Determine the (x, y) coordinate at the center of the cell enclosing the given text.  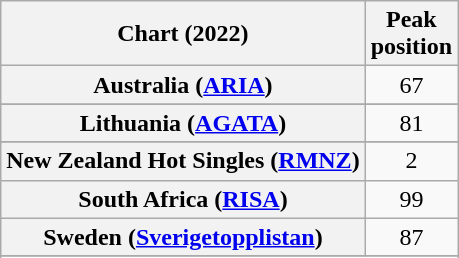
2 (411, 161)
South Africa (RISA) (183, 199)
Chart (2022) (183, 34)
87 (411, 237)
Lithuania (AGATA) (183, 123)
Peakposition (411, 34)
Sweden (Sverigetopplistan) (183, 237)
81 (411, 123)
99 (411, 199)
Australia (ARIA) (183, 85)
67 (411, 85)
New Zealand Hot Singles (RMNZ) (183, 161)
